For the text-containing cell, return its midpoint in [x, y] coordinate format. 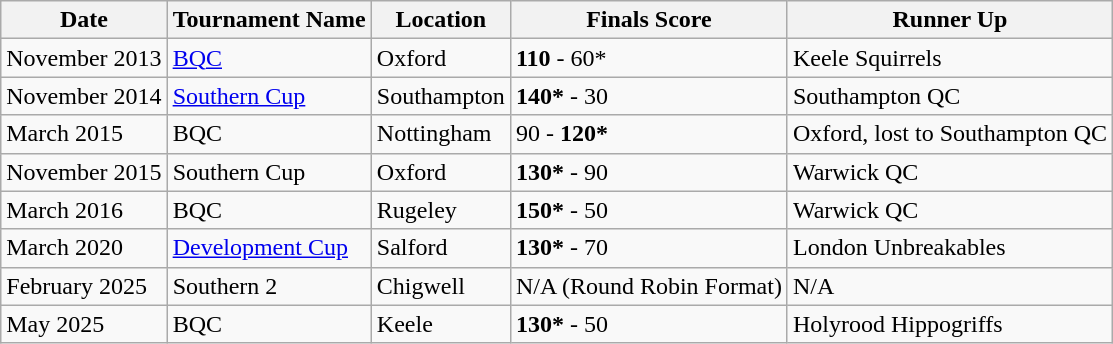
March 2020 [84, 248]
130* - 70 [648, 248]
Rugeley [440, 210]
Southampton QC [950, 96]
March 2016 [84, 210]
Date [84, 20]
November 2015 [84, 172]
130* - 50 [648, 324]
Runner Up [950, 20]
November 2014 [84, 96]
Holyrood Hippogriffs [950, 324]
110 - 60* [648, 58]
November 2013 [84, 58]
N/A [950, 286]
130* - 90 [648, 172]
Southampton [440, 96]
N/A (Round Robin Format) [648, 286]
Keele [440, 324]
140* - 30 [648, 96]
London Unbreakables [950, 248]
Chigwell [440, 286]
Location [440, 20]
March 2015 [84, 134]
Oxford, lost to Southampton QC [950, 134]
Tournament Name [269, 20]
90 - 120* [648, 134]
Keele Squirrels [950, 58]
Southern 2 [269, 286]
150* - 50 [648, 210]
Salford [440, 248]
Development Cup [269, 248]
Nottingham [440, 134]
February 2025 [84, 286]
May 2025 [84, 324]
Finals Score [648, 20]
